Return [x, y] of the center of cell containing provided text 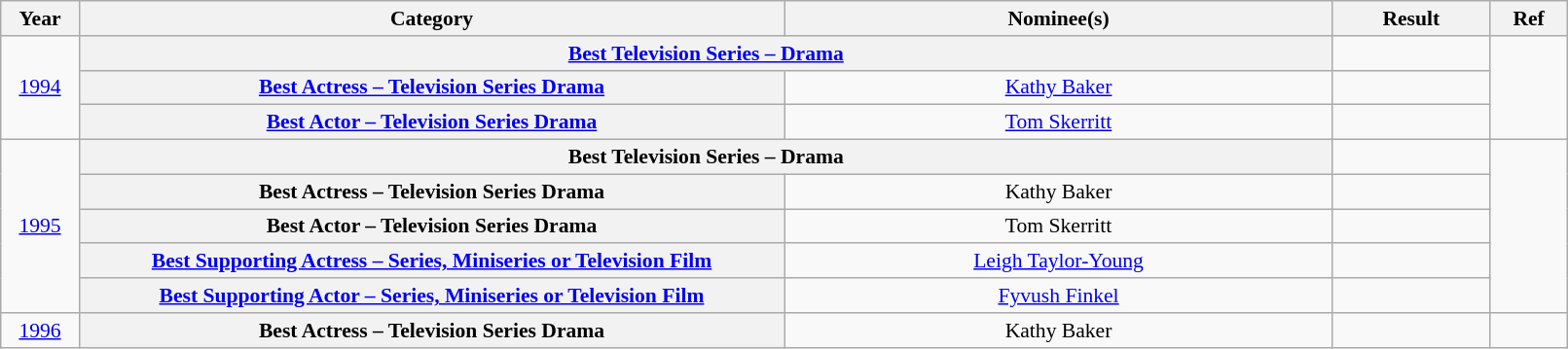
Result [1411, 18]
Fyvush Finkel [1059, 296]
1995 [40, 227]
Best Supporting Actor – Series, Miniseries or Television Film [432, 296]
Leigh Taylor-Young [1059, 262]
Category [432, 18]
Year [40, 18]
Ref [1528, 18]
1996 [40, 331]
1994 [40, 87]
Nominee(s) [1059, 18]
Best Supporting Actress – Series, Miniseries or Television Film [432, 262]
